Provide the [x, y] coordinate of the cell's center where the given text is located.  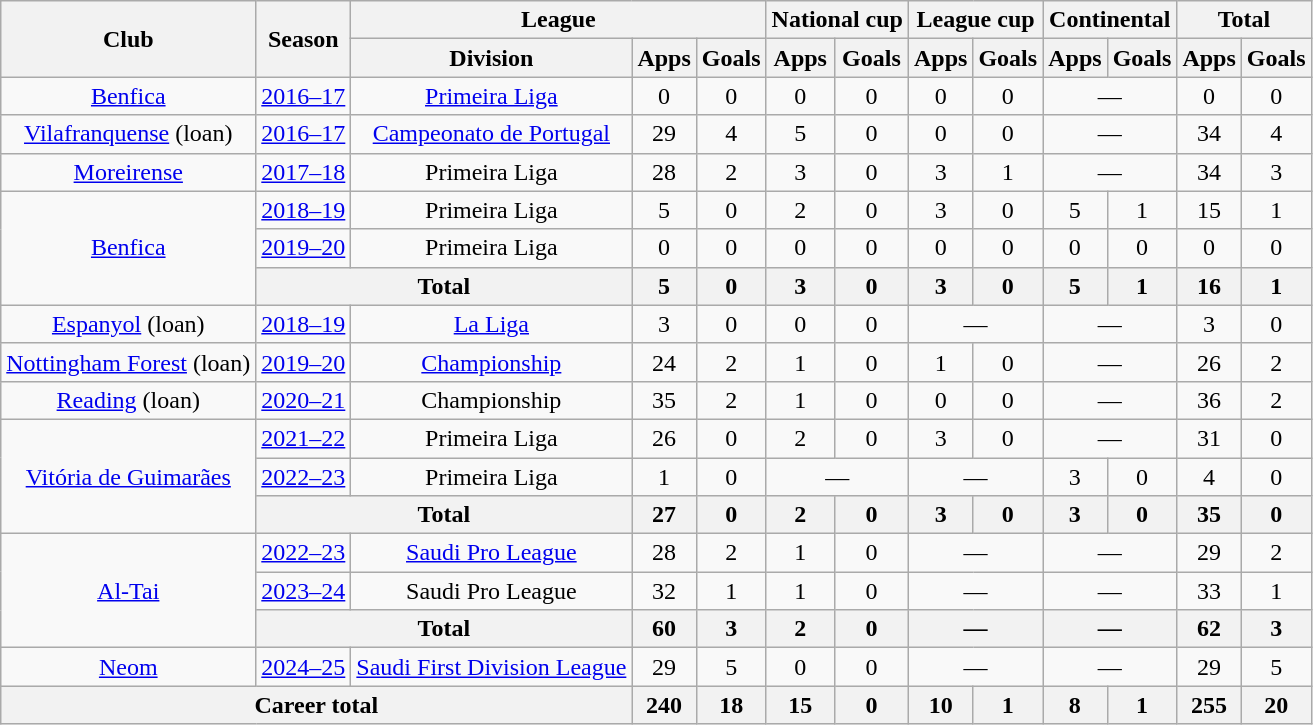
27 [664, 515]
Vilafranquense (loan) [128, 134]
2021–22 [304, 438]
Club [128, 39]
255 [1209, 705]
Campeonato de Portugal [492, 134]
10 [940, 705]
Saudi First Division League [492, 667]
La Liga [492, 324]
24 [664, 362]
National cup [837, 20]
Career total [316, 705]
Nottingham Forest (loan) [128, 362]
Reading (loan) [128, 400]
Espanyol (loan) [128, 324]
2024–25 [304, 667]
31 [1209, 438]
Continental [1110, 20]
16 [1209, 286]
8 [1075, 705]
Season [304, 39]
18 [731, 705]
Division [492, 58]
Vitória de Guimarães [128, 476]
20 [1276, 705]
2023–24 [304, 591]
33 [1209, 591]
2020–21 [304, 400]
2017–18 [304, 172]
60 [664, 629]
32 [664, 591]
Neom [128, 667]
League [558, 20]
36 [1209, 400]
League cup [975, 20]
Moreirense [128, 172]
Al-Tai [128, 591]
62 [1209, 629]
240 [664, 705]
